Identify which cell holds the provided text, then report its (x, y) central coordinate. 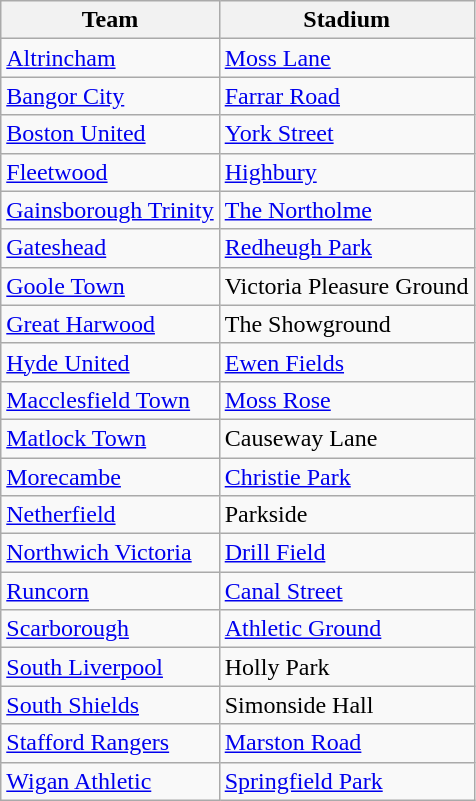
Christie Park (346, 477)
Ewen Fields (346, 362)
Runcorn (110, 591)
Scarborough (110, 629)
Parkside (346, 515)
Boston United (110, 134)
South Shields (110, 705)
Springfield Park (346, 781)
Gateshead (110, 248)
Canal Street (346, 591)
Macclesfield Town (110, 400)
Redheugh Park (346, 248)
Marston Road (346, 743)
York Street (346, 134)
Northwich Victoria (110, 553)
Farrar Road (346, 96)
Highbury (346, 172)
Moss Lane (346, 58)
Victoria Pleasure Ground (346, 286)
South Liverpool (110, 667)
Stadium (346, 20)
Hyde United (110, 362)
Fleetwood (110, 172)
The Showground (346, 324)
Netherfield (110, 515)
Gainsborough Trinity (110, 210)
Goole Town (110, 286)
Morecambe (110, 477)
Great Harwood (110, 324)
Athletic Ground (346, 629)
Bangor City (110, 96)
Drill Field (346, 553)
Moss Rose (346, 400)
Altrincham (110, 58)
Holly Park (346, 667)
Team (110, 20)
Matlock Town (110, 438)
Stafford Rangers (110, 743)
Wigan Athletic (110, 781)
Causeway Lane (346, 438)
The Northolme (346, 210)
Simonside Hall (346, 705)
